Scan for the cell matching the given text and deliver its (x, y) coordinate at center. 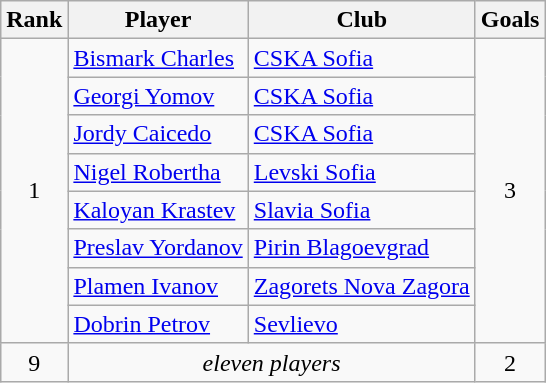
Bismark Charles (158, 58)
Sevlievo (362, 324)
Zagorets Nova Zagora (362, 286)
Slavia Sofia (362, 210)
Georgi Yomov (158, 96)
3 (510, 191)
Preslav Yordanov (158, 248)
9 (34, 362)
Club (362, 20)
Goals (510, 20)
Nigel Robertha (158, 172)
Jordy Caicedo (158, 134)
Pirin Blagoevgrad (362, 248)
eleven players (272, 362)
Player (158, 20)
Kaloyan Krastev (158, 210)
Dobrin Petrov (158, 324)
Plamen Ivanov (158, 286)
1 (34, 191)
Rank (34, 20)
Levski Sofia (362, 172)
2 (510, 362)
